Search for the cell housing the specified text and yield its (X, Y) center coordinate. 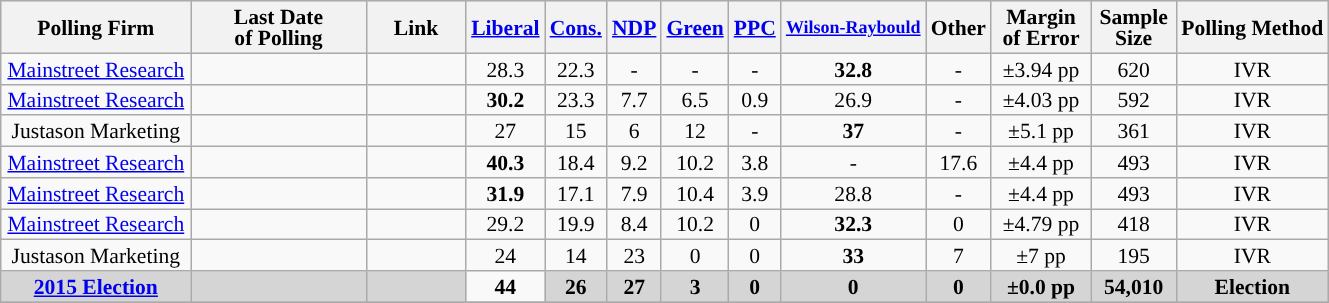
14 (576, 256)
28.8 (854, 194)
418 (1134, 224)
28.3 (505, 68)
26 (576, 286)
195 (1134, 256)
31.9 (505, 194)
7.7 (634, 100)
Election (1252, 286)
10.4 (694, 194)
Polling Firm (96, 27)
18.4 (576, 162)
44 (505, 286)
Link (416, 27)
17.1 (576, 194)
40.3 (505, 162)
37 (854, 132)
8.4 (634, 224)
29.2 (505, 224)
30.2 (505, 100)
PPC (755, 27)
±4.79 pp (1041, 224)
3.8 (755, 162)
2015 Election (96, 286)
32.8 (854, 68)
22.3 (576, 68)
7 (958, 256)
±0.0 pp (1041, 286)
SampleSize (1134, 27)
Wilson-Raybould (854, 27)
17.6 (958, 162)
Liberal (505, 27)
6.5 (694, 100)
23 (634, 256)
±3.94 pp (1041, 68)
54,010 (1134, 286)
361 (1134, 132)
9.2 (634, 162)
26.9 (854, 100)
NDP (634, 27)
592 (1134, 100)
7.9 (634, 194)
3 (694, 286)
±5.1 pp (1041, 132)
±4.03 pp (1041, 100)
19.9 (576, 224)
Cons. (576, 27)
Other (958, 27)
Last Dateof Polling (278, 27)
3.9 (755, 194)
32.3 (854, 224)
15 (576, 132)
33 (854, 256)
6 (634, 132)
24 (505, 256)
Marginof Error (1041, 27)
12 (694, 132)
620 (1134, 68)
Green (694, 27)
0.9 (755, 100)
23.3 (576, 100)
±7 pp (1041, 256)
Polling Method (1252, 27)
